Identify which cell holds the provided text, then report its [x, y] central coordinate. 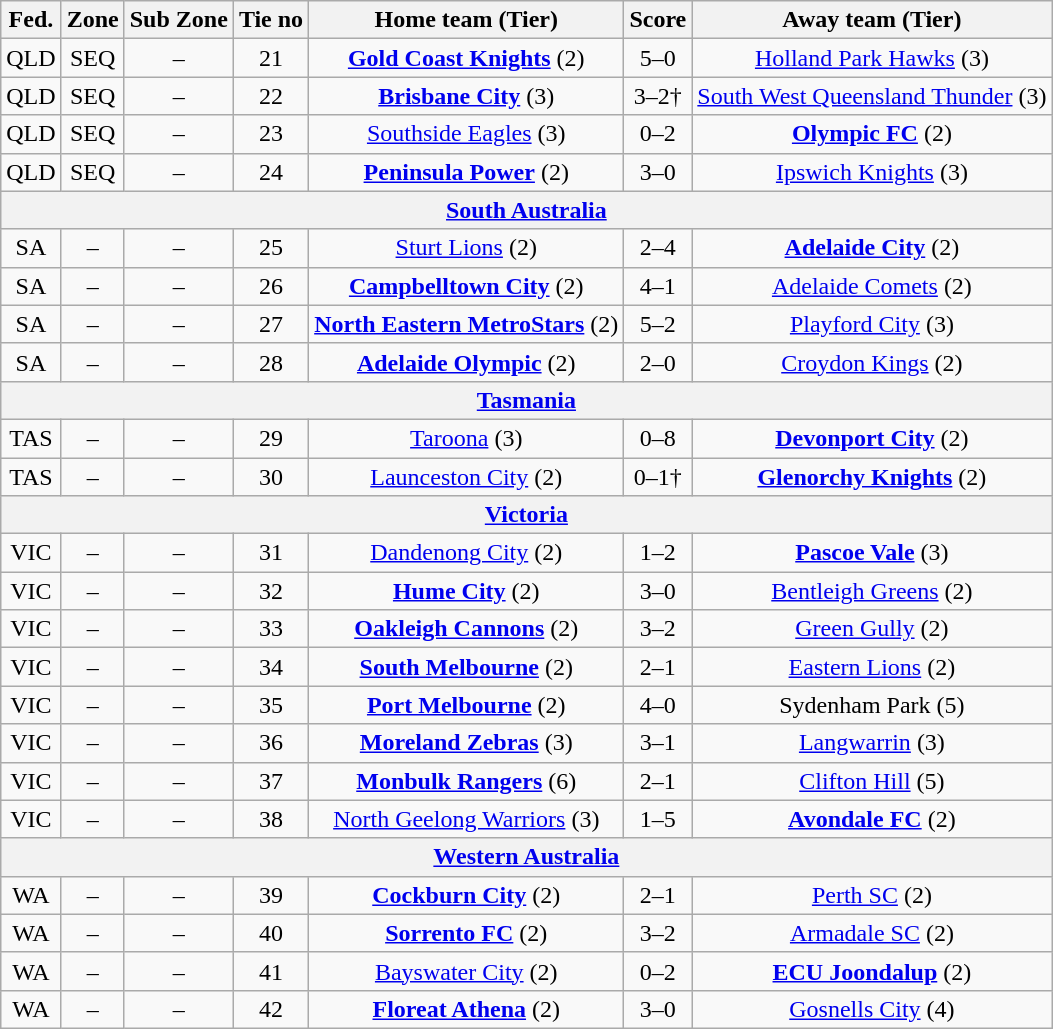
Tasmania [526, 400]
26 [270, 286]
0–8 [658, 438]
Dandenong City (2) [466, 553]
32 [270, 591]
38 [270, 819]
Launceston City (2) [466, 477]
Gosnells City (4) [872, 1009]
Oakleigh Cannons (2) [466, 629]
Sorrento FC (2) [466, 933]
1–5 [658, 819]
Ipswich Knights (3) [872, 172]
Zone [92, 20]
Gold Coast Knights (2) [466, 58]
42 [270, 1009]
Croydon Kings (2) [872, 362]
Campbelltown City (2) [466, 286]
Bentleigh Greens (2) [872, 591]
ECU Joondalup (2) [872, 971]
Away team (Tier) [872, 20]
5–2 [658, 324]
Bayswater City (2) [466, 971]
35 [270, 705]
29 [270, 438]
Taroona (3) [466, 438]
2–0 [658, 362]
23 [270, 134]
22 [270, 96]
Peninsula Power (2) [466, 172]
Score [658, 20]
Sturt Lions (2) [466, 248]
Home team (Tier) [466, 20]
Monbulk Rangers (6) [466, 781]
Glenorchy Knights (2) [872, 477]
Victoria [526, 515]
37 [270, 781]
Armadale SC (2) [872, 933]
Fed. [31, 20]
40 [270, 933]
Port Melbourne (2) [466, 705]
Southside Eagles (3) [466, 134]
Cockburn City (2) [466, 895]
27 [270, 324]
3–1 [658, 743]
Eastern Lions (2) [872, 667]
3–2† [658, 96]
Olympic FC (2) [872, 134]
0–1† [658, 477]
4–0 [658, 705]
South Melbourne (2) [466, 667]
Adelaide City (2) [872, 248]
1–2 [658, 553]
4–1 [658, 286]
South Australia [526, 210]
33 [270, 629]
30 [270, 477]
25 [270, 248]
Holland Park Hawks (3) [872, 58]
24 [270, 172]
Sydenham Park (5) [872, 705]
Sub Zone [178, 20]
North Eastern MetroStars (2) [466, 324]
North Geelong Warriors (3) [466, 819]
41 [270, 971]
Moreland Zebras (3) [466, 743]
Perth SC (2) [872, 895]
34 [270, 667]
21 [270, 58]
Brisbane City (3) [466, 96]
28 [270, 362]
Green Gully (2) [872, 629]
Adelaide Olympic (2) [466, 362]
Avondale FC (2) [872, 819]
Hume City (2) [466, 591]
Langwarrin (3) [872, 743]
Devonport City (2) [872, 438]
Western Australia [526, 857]
Tie no [270, 20]
2–4 [658, 248]
Adelaide Comets (2) [872, 286]
South West Queensland Thunder (3) [872, 96]
36 [270, 743]
Playford City (3) [872, 324]
Floreat Athena (2) [466, 1009]
31 [270, 553]
5–0 [658, 58]
39 [270, 895]
Clifton Hill (5) [872, 781]
Pascoe Vale (3) [872, 553]
